Return the [x, y] coordinate for the center point of the cell that contains the specified text.  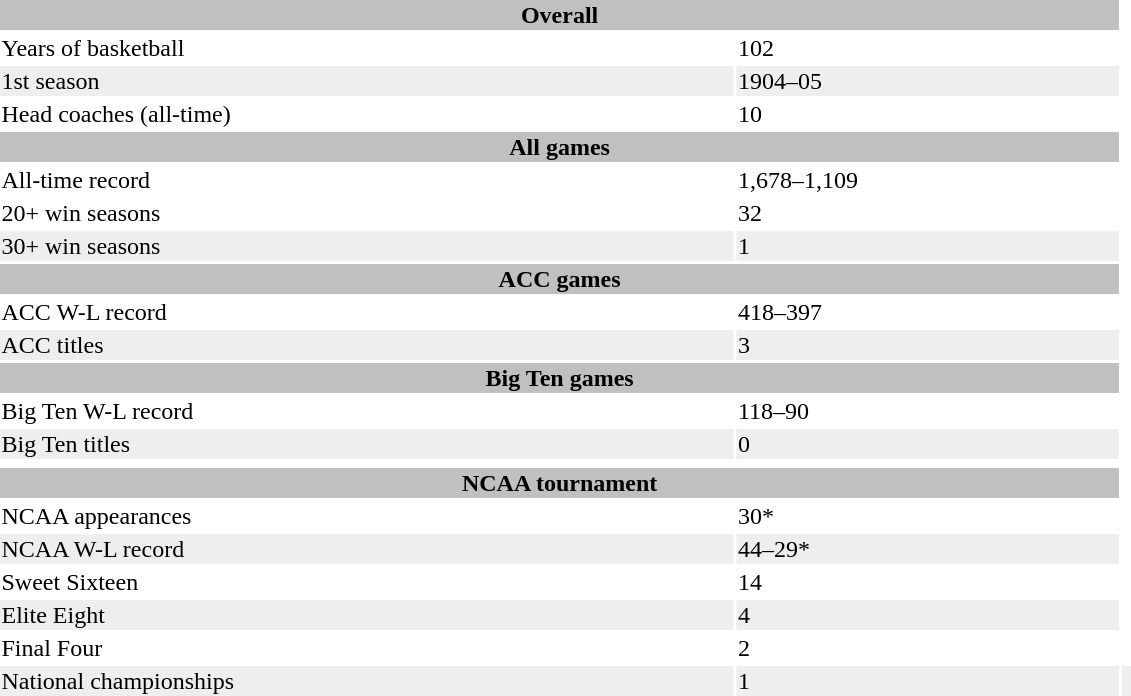
418–397 [928, 312]
32 [928, 213]
1,678–1,109 [928, 180]
Head coaches (all-time) [366, 114]
National championships [366, 681]
4 [928, 615]
44–29* [928, 549]
ACC W-L record [366, 312]
Big Ten W-L record [366, 411]
NCAA W-L record [366, 549]
Big Ten games [560, 378]
Elite Eight [366, 615]
1904–05 [928, 81]
0 [928, 444]
NCAA tournament [560, 483]
20+ win seasons [366, 213]
102 [928, 48]
NCAA appearances [366, 516]
Final Four [366, 648]
118–90 [928, 411]
Overall [560, 15]
All games [560, 147]
Big Ten titles [366, 444]
Years of basketball [366, 48]
ACC games [560, 279]
14 [928, 582]
Sweet Sixteen [366, 582]
1st season [366, 81]
2 [928, 648]
ACC titles [366, 345]
10 [928, 114]
3 [928, 345]
30* [928, 516]
30+ win seasons [366, 246]
All-time record [366, 180]
